Return (x, y) of the center of cell containing provided text 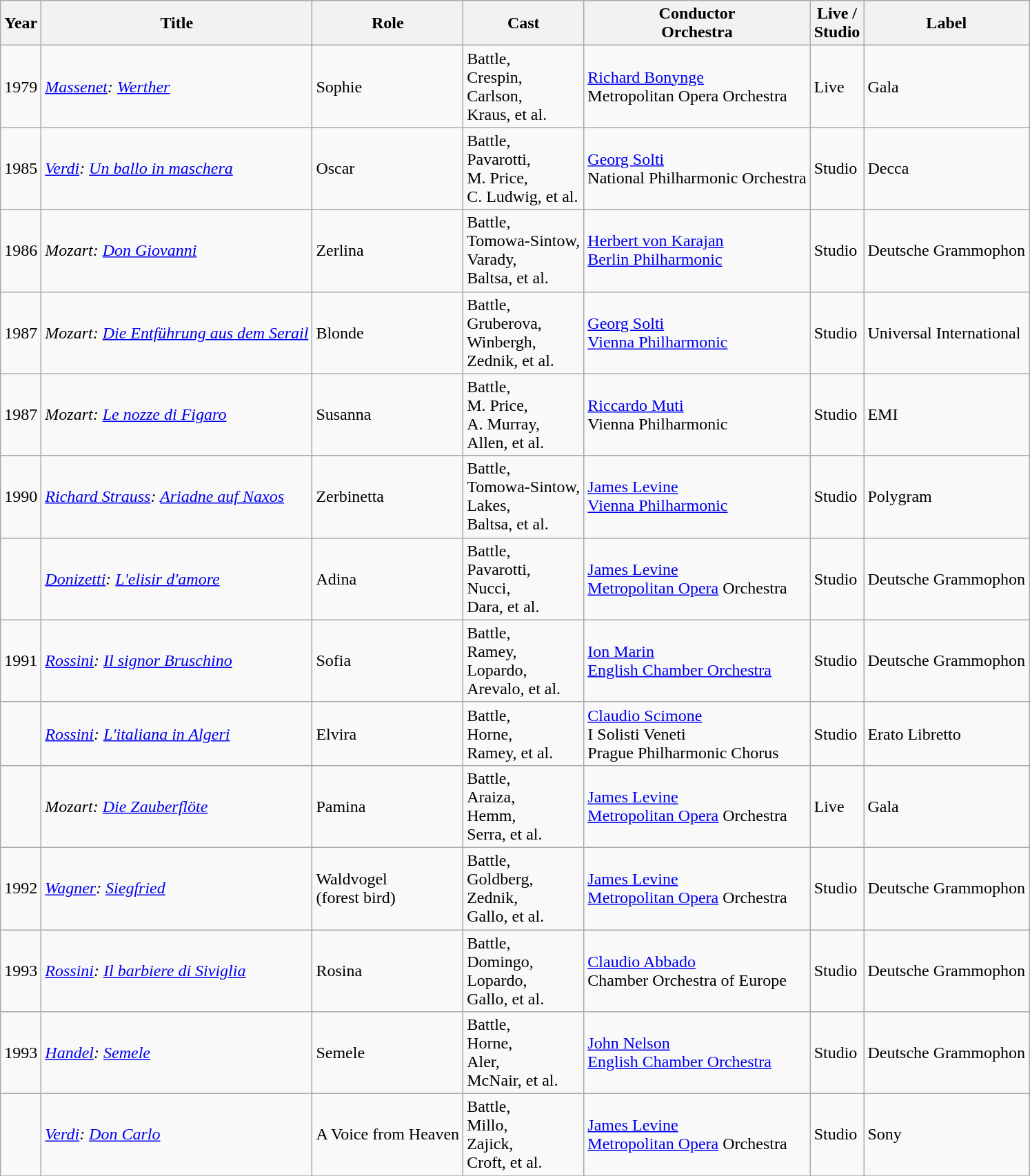
Sony (947, 1135)
Battle,Araiza,Hemm,Serra, et al. (524, 807)
Ion MarinEnglish Chamber Orchestra (697, 660)
Rossini: L'italiana in Algeri (176, 733)
Battle,Goldberg,Zednik,Gallo, et al. (524, 888)
1985 (21, 168)
Pamina (387, 807)
Richard Strauss: Ariadne auf Naxos (176, 496)
Elvira (387, 733)
Battle,Crespin,Carlson,Kraus, et al. (524, 87)
Zerbinetta (387, 496)
Battle,Pavarotti,Nucci,Dara, et al. (524, 579)
Rossini: Il barbiere di Siviglia (176, 971)
Waldvogel(forest bird) (387, 888)
Claudio ScimoneI Solisti VenetiPrague Philharmonic Chorus (697, 733)
Georg SoltiVienna Philharmonic (697, 332)
Adina (387, 579)
Verdi: Don Carlo (176, 1135)
Mozart: Die Entführung aus dem Serail (176, 332)
Sofia (387, 660)
A Voice from Heaven (387, 1135)
Battle,Gruberova,Winbergh,Zednik, et al. (524, 332)
Herbert von KarajanBerlin Philharmonic (697, 251)
John NelsonEnglish Chamber Orchestra (697, 1053)
1991 (21, 660)
1979 (21, 87)
EMI (947, 415)
Mozart: Die Zauberflöte (176, 807)
Sophie (387, 87)
Battle,Horne,Ramey, et al. (524, 733)
Battle,Pavarotti,M. Price,C. Ludwig, et al. (524, 168)
Rossini: Il signor Bruschino (176, 660)
ConductorOrchestra (697, 23)
Zerlina (387, 251)
Handel: Semele (176, 1053)
Susanna (387, 415)
1990 (21, 496)
Title (176, 23)
Battle,Ramey,Lopardo,Arevalo, et al. (524, 660)
Year (21, 23)
Massenet: Werther (176, 87)
Riccardo MutiVienna Philharmonic (697, 415)
Rosina (387, 971)
Blonde (387, 332)
1986 (21, 251)
Label (947, 23)
Battle,Domingo,Lopardo,Gallo, et al. (524, 971)
Live /Studio (837, 23)
Mozart: Don Giovanni (176, 251)
Battle,Tomowa-Sintow,Varady,Baltsa, et al. (524, 251)
Oscar (387, 168)
Donizetti: L'elisir d'amore (176, 579)
Mozart: Le nozze di Figaro (176, 415)
Universal International (947, 332)
Battle,Millo,Zajick,Croft, et al. (524, 1135)
Battle,Horne,Aler,McNair, et al. (524, 1053)
Semele (387, 1053)
Richard BonyngeMetropolitan Opera Orchestra (697, 87)
Battle,Tomowa-Sintow,Lakes,Baltsa, et al. (524, 496)
Role (387, 23)
Georg SoltiNational Philharmonic Orchestra (697, 168)
Claudio AbbadoChamber Orchestra of Europe (697, 971)
Decca (947, 168)
Verdi: Un ballo in maschera (176, 168)
James LevineVienna Philharmonic (697, 496)
Battle,M. Price,A. Murray,Allen, et al. (524, 415)
Cast (524, 23)
Wagner: Siegfried (176, 888)
1992 (21, 888)
Erato Libretto (947, 733)
Polygram (947, 496)
